Scan for the cell matching the given text and deliver its (x, y) coordinate at center. 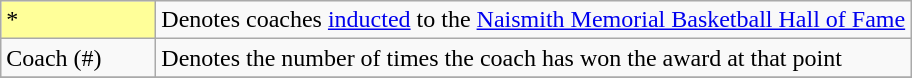
Coach (#) (78, 58)
* (78, 20)
Denotes the number of times the coach has won the award at that point (534, 58)
Denotes coaches inducted to the Naismith Memorial Basketball Hall of Fame (534, 20)
